Pinpoint the cell where the given text exists, returning its [X, Y] midpoint coordinate. 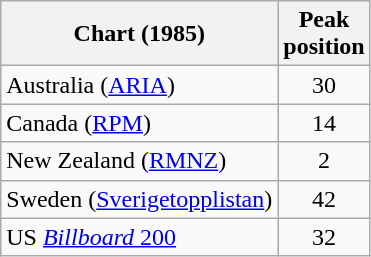
Australia (ARIA) [140, 85]
Sweden (Sverigetopplistan) [140, 199]
2 [324, 161]
US Billboard 200 [140, 237]
Peakposition [324, 34]
Chart (1985) [140, 34]
Canada (RPM) [140, 123]
42 [324, 199]
14 [324, 123]
32 [324, 237]
30 [324, 85]
New Zealand (RMNZ) [140, 161]
